Determine the (x, y) coordinate at the center of the cell enclosing the given text.  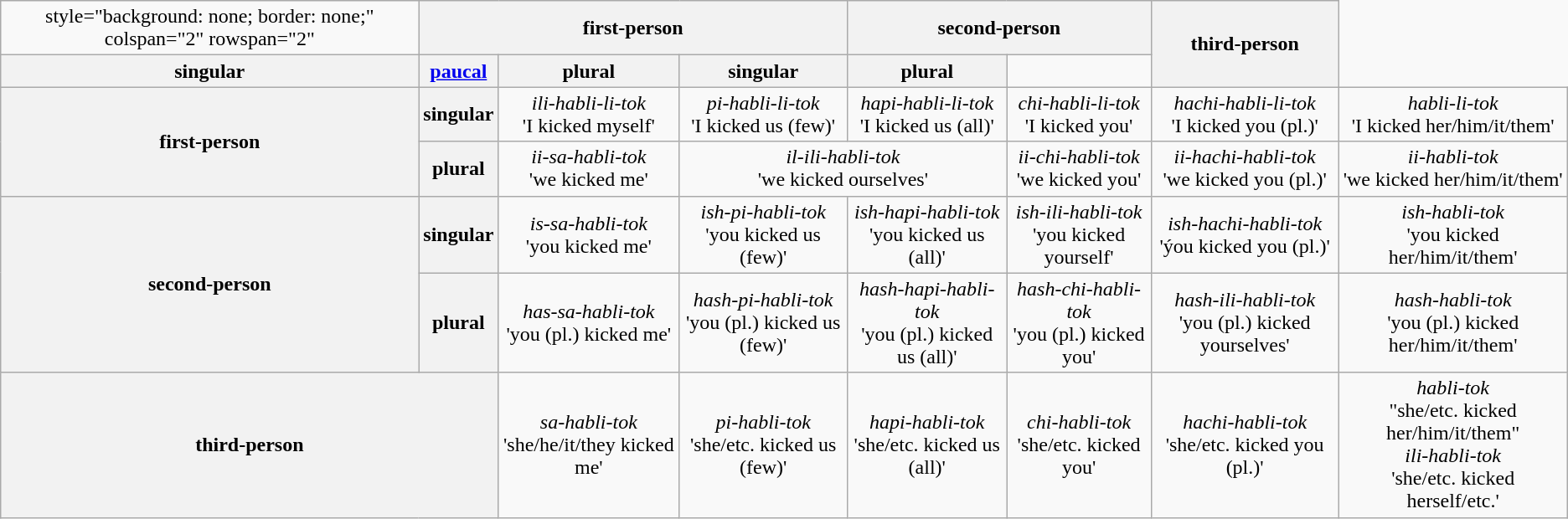
hash-chi-habli-tok 'you (pl.) kicked you' (1079, 323)
hash-ili-habli-tok 'you (pl.) kicked yourselves' (1245, 323)
paucal (459, 71)
is-sa-habli-tok 'you kicked me' (589, 234)
ii-chi-habli-tok 'we kicked you' (1079, 169)
pi-habli-tok 'she/etc. kicked us (few)' (764, 445)
style="background: none; border: none;" colspan="2" rowspan="2" (209, 28)
chi-habli-tok 'she/etc. kicked you' (1079, 445)
il-ili-habli-tok 'we kicked ourselves' (843, 169)
ili-habli-li-tok 'I kicked myself' (589, 114)
ii-sa-habli-tok 'we kicked me' (589, 169)
hachi-habli-tok 'she/etc. kicked you (pl.)' (1245, 445)
hash-pi-habli-tok 'you (pl.) kicked us (few)' (764, 323)
ii-hachi-habli-tok 'we kicked you (pl.)' (1245, 169)
hash-habli-tok 'you (pl.) kicked her/him/it/them' (1452, 323)
ish-pi-habli-tok 'you kicked us (few)' (764, 234)
habli-li-tok 'I kicked her/him/it/them' (1452, 114)
ish-ili-habli-tok 'you kicked yourself' (1079, 234)
ish-habli-tok 'you kicked her/him/it/them' (1452, 234)
pi-habli-li-tok 'I kicked us (few)' (764, 114)
hachi-habli-li-tok 'I kicked you (pl.)' (1245, 114)
hapi-habli-li-tok 'I kicked us (all)' (927, 114)
chi-habli-li-tok 'I kicked you' (1079, 114)
sa-habli-tok 'she/he/it/they kicked me' (589, 445)
ish-hachi-habli-tok 'ýou kicked you (pl.)' (1245, 234)
hash-hapi-habli-tok 'you (pl.) kicked us (all)' (927, 323)
has-sa-habli-tok 'you (pl.) kicked me' (589, 323)
ish-hapi-habli-tok 'you kicked us (all)' (927, 234)
hapi-habli-tok 'she/etc. kicked us (all)' (927, 445)
ii-habli-tok 'we kicked her/him/it/them' (1452, 169)
habli-tok "she/etc. kicked her/him/it/them" ili-habli-tok 'she/etc. kicked herself/etc.' (1452, 445)
